Capture the cell that displays the provided text and extract its (x, y) central coordinate. 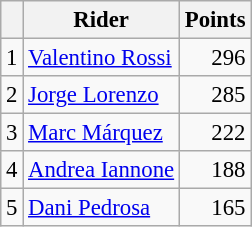
Dani Pedrosa (102, 208)
188 (214, 170)
1 (12, 58)
3 (12, 133)
Rider (102, 20)
Andrea Iannone (102, 170)
296 (214, 58)
Jorge Lorenzo (102, 95)
2 (12, 95)
Marc Márquez (102, 133)
Points (214, 20)
4 (12, 170)
5 (12, 208)
165 (214, 208)
285 (214, 95)
222 (214, 133)
Valentino Rossi (102, 58)
